From the cell containing the given text, extract its center point as [x, y] coordinate. 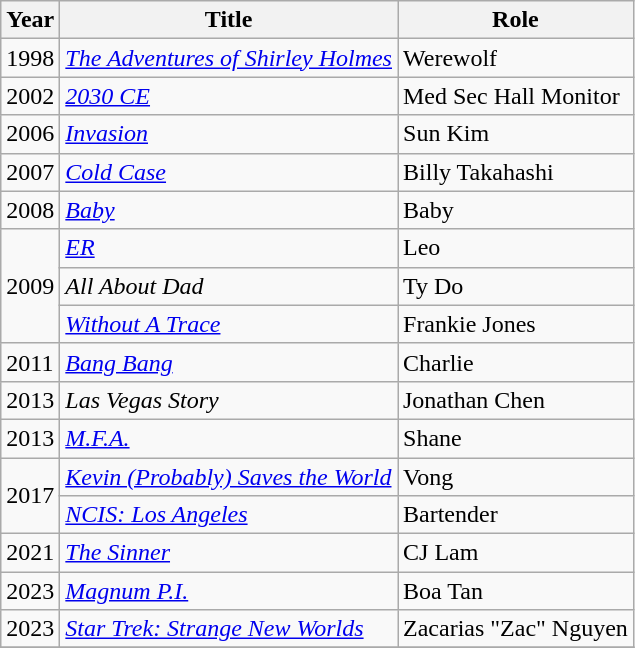
Med Sec Hall Monitor [516, 96]
NCIS: Los Angeles [229, 515]
Zacarias "Zac" Nguyen [516, 629]
Leo [516, 248]
2008 [30, 210]
2017 [30, 496]
Las Vegas Story [229, 400]
ER [229, 248]
The Adventures of Shirley Holmes [229, 58]
Bartender [516, 515]
2006 [30, 134]
Cold Case [229, 172]
Year [30, 20]
Without A Trace [229, 324]
1998 [30, 58]
2007 [30, 172]
2021 [30, 553]
Werewolf [516, 58]
Invasion [229, 134]
Jonathan Chen [516, 400]
Role [516, 20]
Charlie [516, 362]
The Sinner [229, 553]
Title [229, 20]
Frankie Jones [516, 324]
Shane [516, 438]
Kevin (Probably) Saves the World [229, 477]
All About Dad [229, 286]
Billy Takahashi [516, 172]
Star Trek: Strange New Worlds [229, 629]
Ty Do [516, 286]
2030 CE [229, 96]
Vong [516, 477]
Boa Tan [516, 591]
Magnum P.I. [229, 591]
Sun Kim [516, 134]
2011 [30, 362]
CJ Lam [516, 553]
2002 [30, 96]
Bang Bang [229, 362]
2009 [30, 286]
M.F.A. [229, 438]
